Output the [x, y] coordinate of the center of the cell containing the given text.  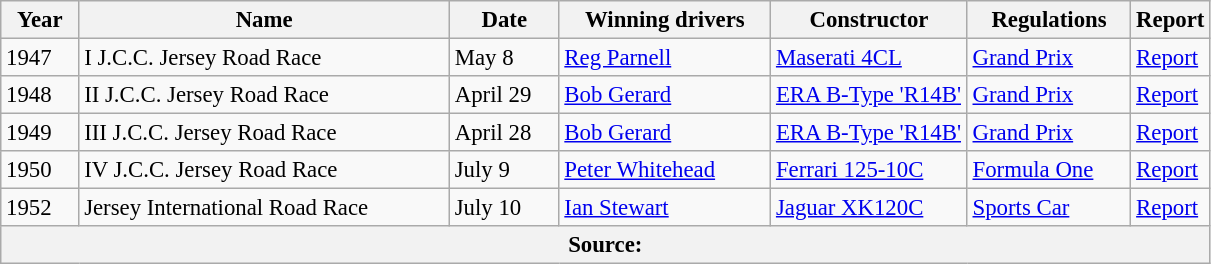
1948 [40, 95]
1947 [40, 58]
Maserati 4CL [870, 58]
Year [40, 20]
Reg Parnell [665, 58]
Ian Stewart [665, 208]
May 8 [504, 58]
Ferrari 125-10C [870, 170]
Source: [606, 245]
III J.C.C. Jersey Road Race [264, 133]
Constructor [870, 20]
IV J.C.C. Jersey Road Race [264, 170]
July 10 [504, 208]
1950 [40, 170]
II J.C.C. Jersey Road Race [264, 95]
Sports Car [1049, 208]
Name [264, 20]
1952 [40, 208]
Formula One [1049, 170]
Jersey International Road Race [264, 208]
Peter Whitehead [665, 170]
July 9 [504, 170]
Regulations [1049, 20]
Winning drivers [665, 20]
I J.C.C. Jersey Road Race [264, 58]
1949 [40, 133]
April 29 [504, 95]
Date [504, 20]
April 28 [504, 133]
Jaguar XK120C [870, 208]
